Output the [X, Y] coordinate of the center of the cell containing the given text.  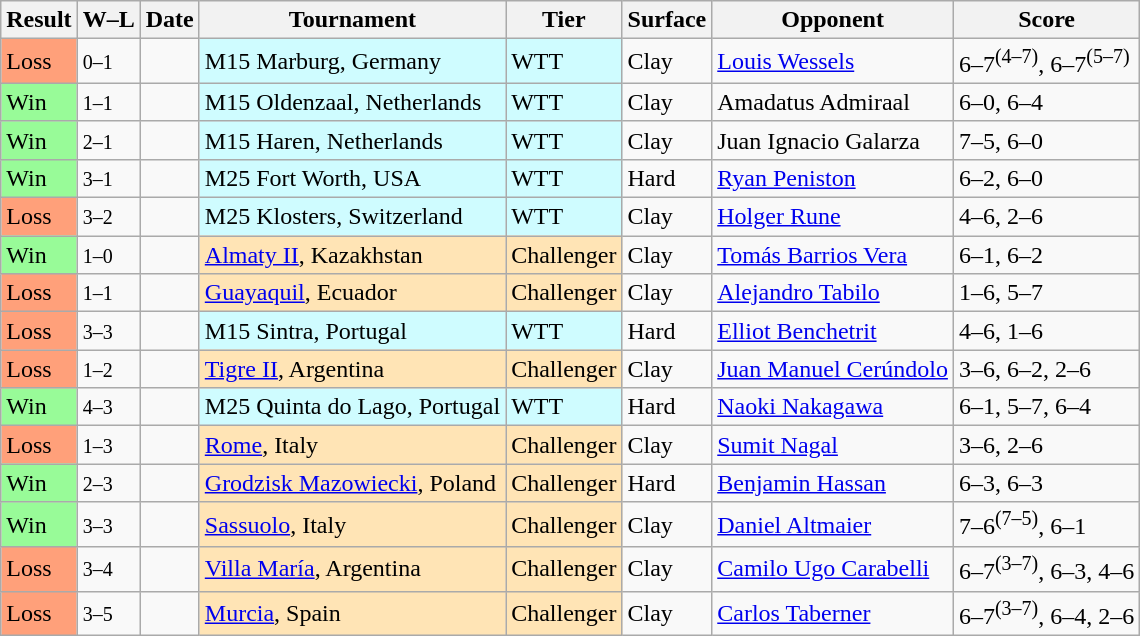
M15 Sintra, Portugal [352, 331]
Sassuolo, Italy [352, 524]
Date [170, 20]
Camilo Ugo Carabelli [833, 570]
6–2, 6–0 [1046, 178]
Surface [667, 20]
Amadatus Admiraal [833, 102]
1–2 [108, 369]
1–6, 5–7 [1046, 293]
2–1 [108, 140]
Almaty II, Kazakhstan [352, 255]
Ryan Peniston [833, 178]
6–7(3–7), 6–4, 2–6 [1046, 614]
Alejandro Tabilo [833, 293]
3–2 [108, 217]
7–6(7–5), 6–1 [1046, 524]
Naoki Nakagawa [833, 407]
3–5 [108, 614]
Tournament [352, 20]
3–4 [108, 570]
4–6, 2–6 [1046, 217]
Daniel Altmaier [833, 524]
Louis Wessels [833, 62]
M15 Marburg, Germany [352, 62]
3–6, 2–6 [1046, 445]
2–3 [108, 483]
Rome, Italy [352, 445]
6–3, 6–3 [1046, 483]
M15 Haren, Netherlands [352, 140]
Sumit Nagal [833, 445]
Grodzisk Mazowiecki, Poland [352, 483]
M25 Fort Worth, USA [352, 178]
Villa María, Argentina [352, 570]
6–7(3–7), 6–3, 4–6 [1046, 570]
Opponent [833, 20]
Tomás Barrios Vera [833, 255]
Holger Rune [833, 217]
M25 Klosters, Switzerland [352, 217]
Guayaquil, Ecuador [352, 293]
6–0, 6–4 [1046, 102]
Carlos Taberner [833, 614]
6–1, 5–7, 6–4 [1046, 407]
Tigre II, Argentina [352, 369]
Elliot Benchetrit [833, 331]
3–1 [108, 178]
Score [1046, 20]
4–6, 1–6 [1046, 331]
6–1, 6–2 [1046, 255]
Juan Ignacio Galarza [833, 140]
4–3 [108, 407]
Tier [564, 20]
3–6, 6–2, 2–6 [1046, 369]
1–0 [108, 255]
7–5, 6–0 [1046, 140]
0–1 [108, 62]
W–L [108, 20]
Juan Manuel Cerúndolo [833, 369]
1–3 [108, 445]
Benjamin Hassan [833, 483]
6–7(4–7), 6–7(5–7) [1046, 62]
Result [39, 20]
M25 Quinta do Lago, Portugal [352, 407]
Murcia, Spain [352, 614]
M15 Oldenzaal, Netherlands [352, 102]
